Determine the [X, Y] coordinate at the center of the cell enclosing the given text.  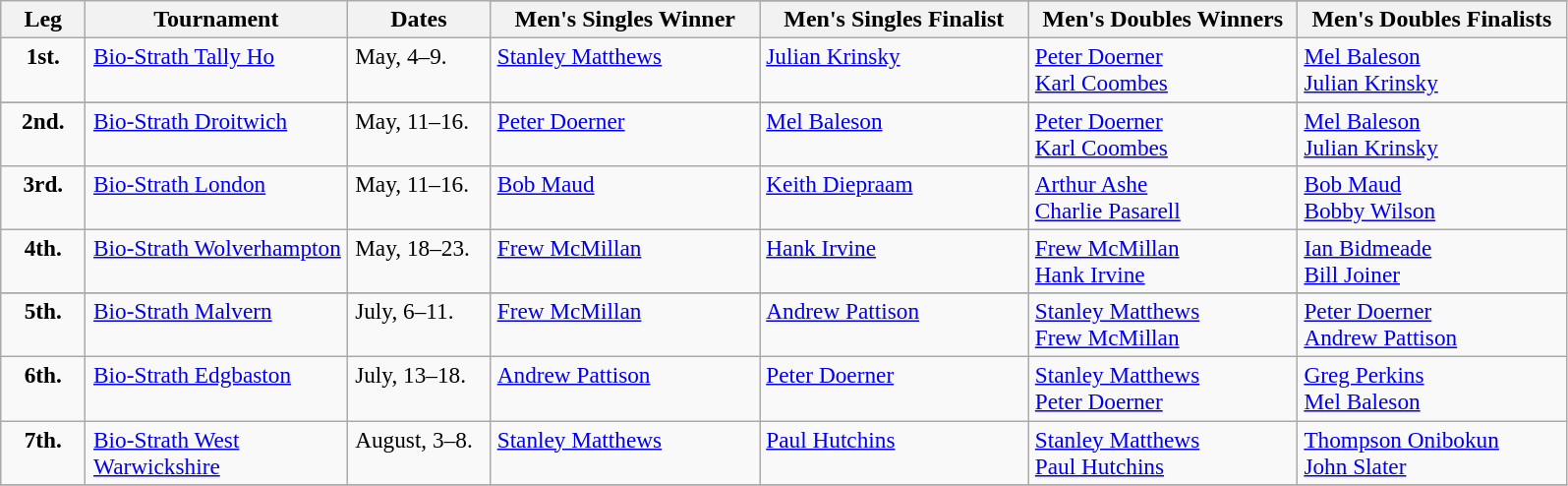
Thompson Onibokun John Slater [1432, 453]
Bio-Strath West Warwickshire [216, 453]
Leg [43, 20]
Dates [419, 20]
Stanley Matthews Peter Doerner [1163, 390]
Greg Perkins Mel Baleson [1432, 390]
5th. [43, 325]
Men's Doubles Finalists [1432, 20]
4th. [43, 262]
Arthur Ashe Charlie Pasarell [1163, 197]
2nd. [43, 134]
Ian Bidmeade Bill Joiner [1432, 262]
Bio-Strath Malvern [216, 325]
Julian Krinsky [894, 71]
1st. [43, 71]
Men's Singles Finalist [894, 20]
May, 4–9. [419, 71]
Bio-Strath London [216, 197]
3rd. [43, 197]
Men's Singles Winner [625, 20]
Tournament [216, 20]
July, 13–18. [419, 390]
7th. [43, 453]
Bio-Strath Droitwich [216, 134]
Bio-Strath Wolverhampton [216, 262]
Keith Diepraam [894, 197]
Peter Doerner Andrew Pattison [1432, 325]
August, 3–8. [419, 453]
Stanley Matthews Frew McMillan [1163, 325]
Stanley Matthews Paul Hutchins [1163, 453]
Paul Hutchins [894, 453]
Bio-Strath Edgbaston [216, 390]
May, 18–23. [419, 262]
Frew McMillan Hank Irvine [1163, 262]
Bob Maud Bobby Wilson [1432, 197]
Bio-Strath Tally Ho [216, 71]
6th. [43, 390]
Hank Irvine [894, 262]
Men's Doubles Winners [1163, 20]
Mel Baleson [894, 134]
July, 6–11. [419, 325]
Bob Maud [625, 197]
